Output the (X, Y) coordinate of the center of the cell containing the given text.  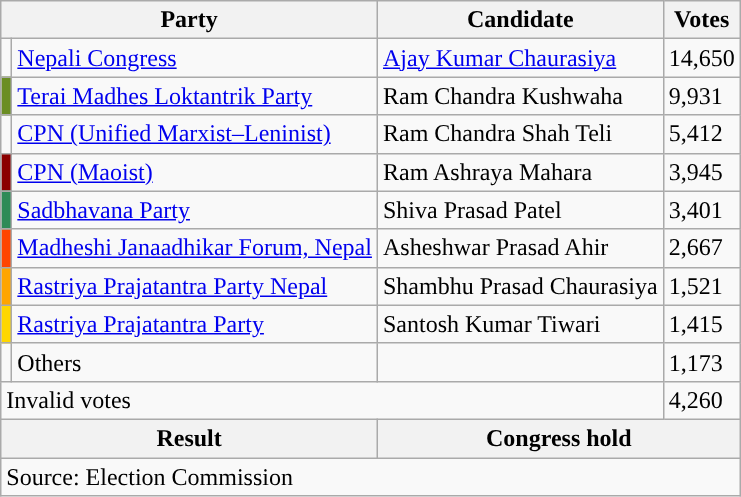
Party (190, 20)
Rastriya Prajatantra Party (195, 324)
Candidate (520, 20)
Asheshwar Prasad Ahir (520, 248)
Sadbhavana Party (195, 210)
Shiva Prasad Patel (520, 210)
Ram Ashraya Mahara (520, 172)
1,173 (702, 362)
Others (195, 362)
CPN (Unified Marxist–Leninist) (195, 134)
Ram Chandra Shah Teli (520, 134)
CPN (Maoist) (195, 172)
4,260 (702, 400)
Madheshi Janaadhikar Forum, Nepal (195, 248)
Ajay Kumar Chaurasiya (520, 58)
3,401 (702, 210)
3,945 (702, 172)
Invalid votes (332, 400)
9,931 (702, 96)
2,667 (702, 248)
Votes (702, 20)
Congress hold (558, 438)
Nepali Congress (195, 58)
Rastriya Prajatantra Party Nepal (195, 286)
Santosh Kumar Tiwari (520, 324)
Terai Madhes Loktantrik Party (195, 96)
5,412 (702, 134)
Shambhu Prasad Chaurasiya (520, 286)
Result (190, 438)
1,415 (702, 324)
1,521 (702, 286)
Source: Election Commission (370, 477)
14,650 (702, 58)
Ram Chandra Kushwaha (520, 96)
